Return the [X, Y] coordinate for the center point of the cell that contains the specified text.  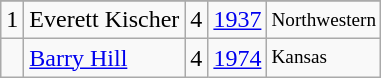
1 [12, 20]
Kansas [324, 58]
Barry Hill [104, 58]
1937 [238, 20]
Northwestern [324, 20]
1974 [238, 58]
Everett Kischer [104, 20]
